Provide the [X, Y] coordinate of the cell's center where the given text is located.  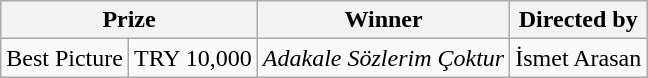
Prize [130, 20]
Best Picture [65, 58]
Adakale Sözlerim Çoktur [383, 58]
Winner [383, 20]
İsmet Arasan [578, 58]
TRY 10,000 [192, 58]
Directed by [578, 20]
